For the text-containing cell, return its midpoint in (x, y) coordinate format. 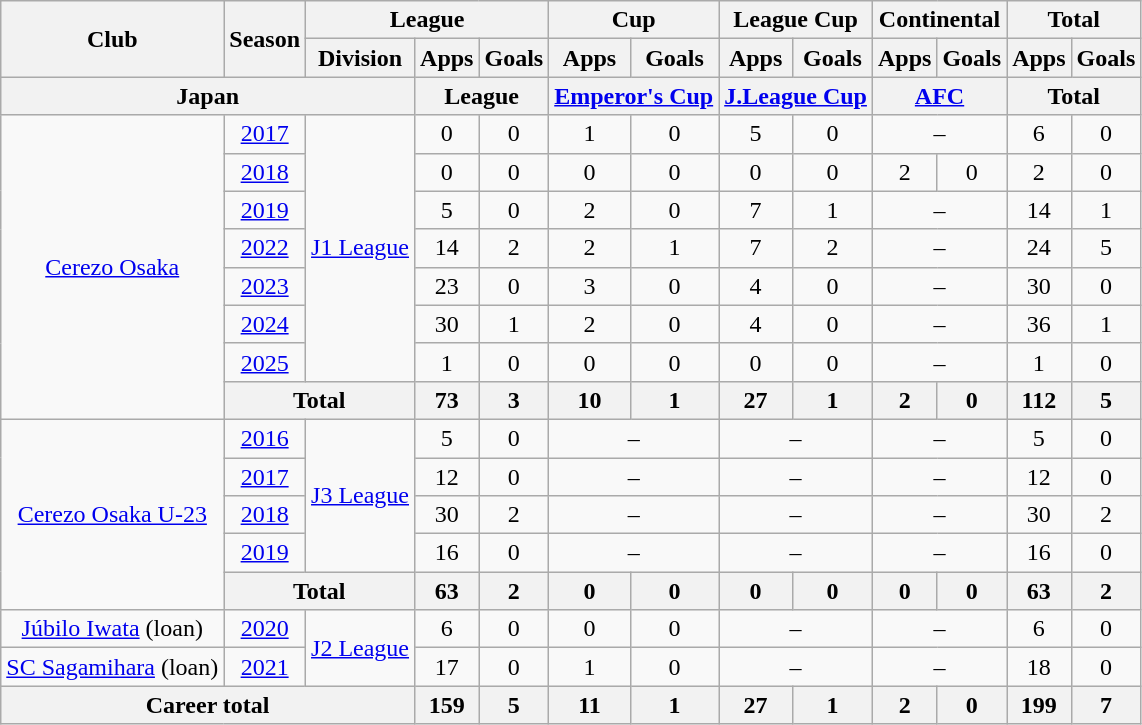
J.League Cup (796, 96)
10 (590, 400)
18 (1039, 667)
36 (1039, 324)
2023 (265, 286)
11 (590, 705)
Cup (634, 20)
Japan (208, 96)
112 (1039, 400)
2020 (265, 629)
Division (360, 58)
2021 (265, 667)
Cerezo Osaka (112, 267)
Emperor's Cup (634, 96)
Júbilo Iwata (loan) (112, 629)
23 (447, 286)
73 (447, 400)
199 (1039, 705)
J3 League (360, 495)
Season (265, 39)
Club (112, 39)
SC Sagamihara (loan) (112, 667)
2025 (265, 362)
2022 (265, 248)
2024 (265, 324)
17 (447, 667)
Cerezo Osaka U-23 (112, 514)
159 (447, 705)
24 (1039, 248)
2016 (265, 438)
J2 League (360, 648)
Continental (939, 20)
League Cup (796, 20)
J1 League (360, 248)
AFC (939, 96)
Career total (208, 705)
